Find where the given text appears and provide that cell's center as (X, Y) coordinate. 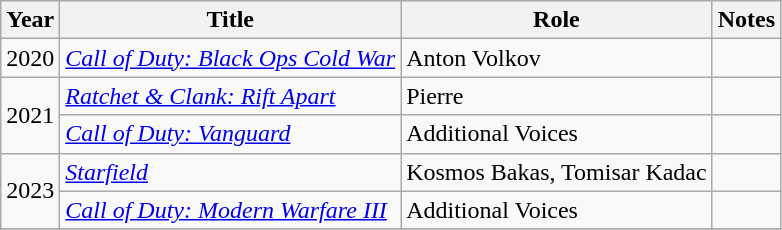
2021 (30, 115)
2023 (30, 191)
Call of Duty: Vanguard (230, 134)
Call of Duty: Modern Warfare III (230, 210)
Starfield (230, 172)
Anton Volkov (557, 58)
Pierre (557, 96)
Call of Duty: Black Ops Cold War (230, 58)
2020 (30, 58)
Year (30, 20)
Notes (746, 20)
Title (230, 20)
Role (557, 20)
Kosmos Bakas, Tomisar Kadac (557, 172)
Ratchet & Clank: Rift Apart (230, 96)
